Provide the (X, Y) coordinate of the cell's center where the given text is located.  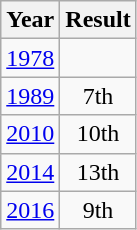
1978 (30, 58)
9th (98, 210)
2014 (30, 172)
10th (98, 134)
Year (30, 20)
1989 (30, 96)
2010 (30, 134)
2016 (30, 210)
7th (98, 96)
Result (98, 20)
13th (98, 172)
